From the cell containing the given text, extract its center point as [X, Y] coordinate. 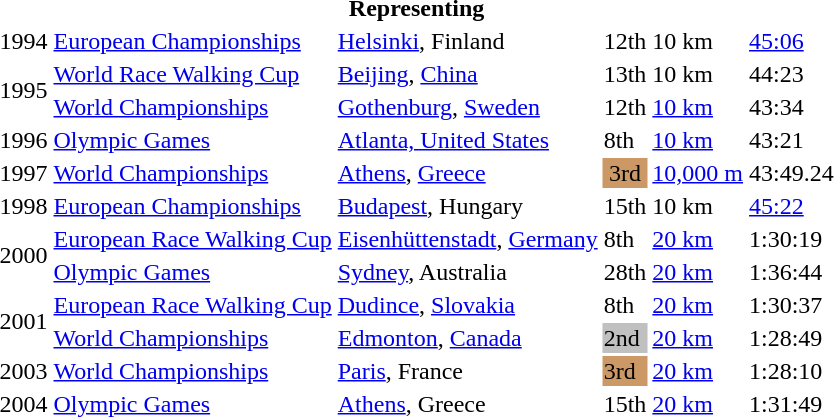
Eisenhüttenstadt, Germany [468, 239]
World Race Walking Cup [192, 74]
13th [625, 74]
Paris, France [468, 371]
Beijing, China [468, 74]
Gothenburg, Sweden [468, 107]
10,000 m [698, 173]
Atlanta, United States [468, 140]
Edmonton, Canada [468, 338]
2nd [625, 338]
Budapest, Hungary [468, 206]
15th [625, 206]
Athens, Greece [468, 173]
28th [625, 272]
Helsinki, Finland [468, 41]
Sydney, Australia [468, 272]
Dudince, Slovakia [468, 305]
